Provide the (X, Y) coordinate of the cell's center where the given text is located.  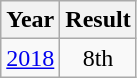
Year (30, 20)
8th (98, 58)
Result (98, 20)
2018 (30, 58)
